Identify which cell holds the provided text, then report its (x, y) central coordinate. 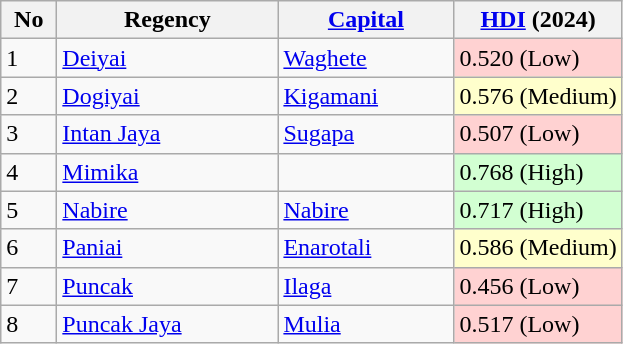
Intan Jaya (168, 134)
4 (29, 172)
Puncak (168, 286)
0.768 (High) (538, 172)
No (29, 20)
0.517 (Low) (538, 324)
7 (29, 286)
1 (29, 58)
Kigamani (366, 96)
Paniai (168, 248)
Mulia (366, 324)
0.717 (High) (538, 210)
Waghete (366, 58)
Puncak Jaya (168, 324)
2 (29, 96)
Regency (168, 20)
5 (29, 210)
0.507 (Low) (538, 134)
Capital (366, 20)
Deiyai (168, 58)
Ilaga (366, 286)
3 (29, 134)
Dogiyai (168, 96)
0.456 (Low) (538, 286)
Sugapa (366, 134)
0.586 (Medium) (538, 248)
6 (29, 248)
0.520 (Low) (538, 58)
Mimika (168, 172)
8 (29, 324)
0.576 (Medium) (538, 96)
HDI (2024) (538, 20)
Enarotali (366, 248)
